Search for the cell housing the specified text and yield its (X, Y) center coordinate. 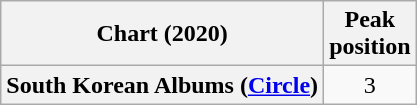
Peakposition (370, 34)
South Korean Albums (Circle) (162, 85)
Chart (2020) (162, 34)
3 (370, 85)
